Detect which cell encompasses the target text, then output its (x, y) center coordinate. 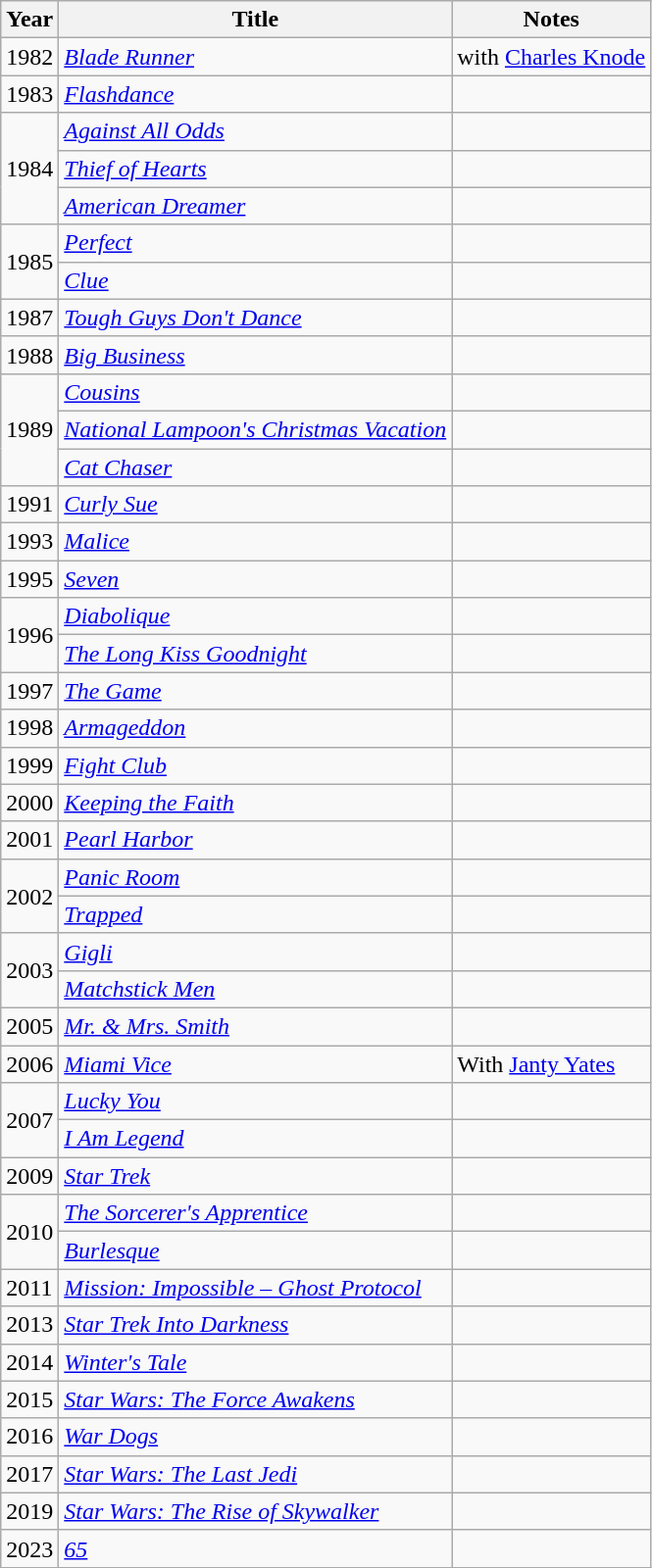
1989 (29, 429)
2002 (29, 896)
With Janty Yates (551, 1063)
Keeping the Faith (255, 803)
1993 (29, 542)
Panic Room (255, 877)
Matchstick Men (255, 989)
Lucky You (255, 1102)
Pearl Harbor (255, 840)
1995 (29, 579)
American Dreamer (255, 206)
2006 (29, 1063)
Miami Vice (255, 1063)
1983 (29, 94)
Against All Odds (255, 131)
1996 (29, 635)
2011 (29, 1288)
War Dogs (255, 1437)
1999 (29, 765)
1985 (29, 262)
Tough Guys Don't Dance (255, 318)
Armageddon (255, 728)
Diabolique (255, 616)
The Game (255, 691)
2023 (29, 1548)
I Am Legend (255, 1139)
Cat Chaser (255, 467)
Blade Runner (255, 57)
The Long Kiss Goodnight (255, 654)
2016 (29, 1437)
Title (255, 20)
National Lampoon's Christmas Vacation (255, 429)
1997 (29, 691)
Flashdance (255, 94)
Burlesque (255, 1250)
Star Wars: The Rise of Skywalker (255, 1511)
Big Business (255, 355)
Gigli (255, 952)
Year (29, 20)
2003 (29, 970)
Clue (255, 280)
2010 (29, 1232)
Fight Club (255, 765)
1987 (29, 318)
Notes (551, 20)
Star Wars: The Last Jedi (255, 1474)
2001 (29, 840)
Thief of Hearts (255, 169)
2019 (29, 1511)
2005 (29, 1026)
Star Wars: The Force Awakens (255, 1399)
Star Trek (255, 1176)
1988 (29, 355)
Star Trek Into Darkness (255, 1325)
Mission: Impossible – Ghost Protocol (255, 1288)
1998 (29, 728)
Winter's Tale (255, 1362)
2015 (29, 1399)
1991 (29, 505)
Malice (255, 542)
2013 (29, 1325)
Cousins (255, 392)
Mr. & Mrs. Smith (255, 1026)
with Charles Knode (551, 57)
2007 (29, 1120)
Perfect (255, 243)
Trapped (255, 914)
2014 (29, 1362)
Curly Sue (255, 505)
65 (255, 1548)
The Sorcerer's Apprentice (255, 1213)
2009 (29, 1176)
2000 (29, 803)
2017 (29, 1474)
1982 (29, 57)
Seven (255, 579)
1984 (29, 169)
